Locate the cell with the specified text and output its [X, Y] center coordinate. 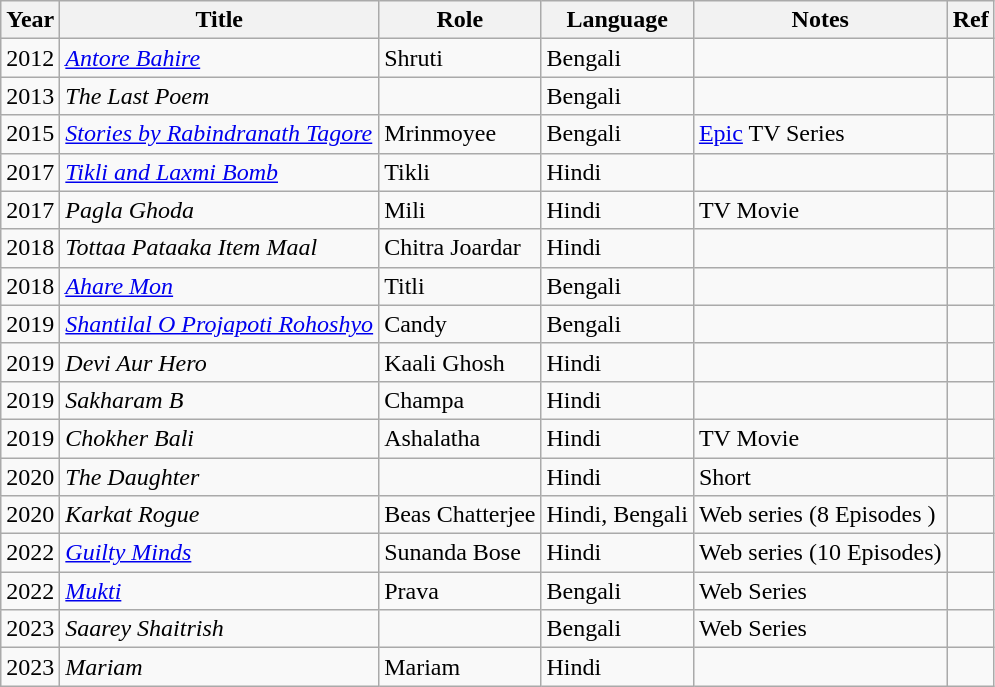
Champa [460, 400]
Hindi, Bengali [617, 515]
Pagla Ghoda [220, 210]
2012 [30, 58]
The Last Poem [220, 96]
Tikli and Laxmi Bomb [220, 172]
Mili [460, 210]
2015 [30, 134]
Devi Aur Hero [220, 362]
Saarey Shaitrish [220, 629]
Sunanda Bose [460, 553]
Short [820, 477]
Kaali Ghosh [460, 362]
Chitra Joardar [460, 248]
The Daughter [220, 477]
Web series (10 Episodes) [820, 553]
Titli [460, 286]
Ref [970, 20]
Beas Chatterjee [460, 515]
Candy [460, 324]
Notes [820, 20]
Epic TV Series [820, 134]
Prava [460, 591]
Year [30, 20]
Karkat Rogue [220, 515]
Language [617, 20]
Web series (8 Episodes ) [820, 515]
Mukti [220, 591]
Antore Bahire [220, 58]
Chokher Bali [220, 438]
Guilty Minds [220, 553]
Sakharam B [220, 400]
Tottaa Pataaka Item Maal [220, 248]
Shantilal O Projapoti Rohoshyo [220, 324]
Mrinmoyee [460, 134]
Role [460, 20]
Title [220, 20]
Tikli [460, 172]
Ashalatha [460, 438]
Stories by Rabindranath Tagore [220, 134]
Shruti [460, 58]
2013 [30, 96]
Ahare Mon [220, 286]
